Output the [X, Y] coordinate of the center of the cell containing the given text.  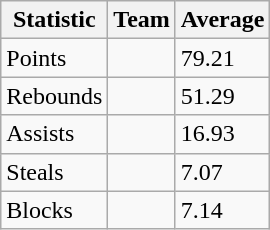
Assists [54, 134]
7.07 [222, 172]
16.93 [222, 134]
Average [222, 20]
Steals [54, 172]
79.21 [222, 58]
Rebounds [54, 96]
51.29 [222, 96]
7.14 [222, 210]
Points [54, 58]
Team [142, 20]
Blocks [54, 210]
Statistic [54, 20]
